Pinpoint the cell where the given text exists, returning its (x, y) midpoint coordinate. 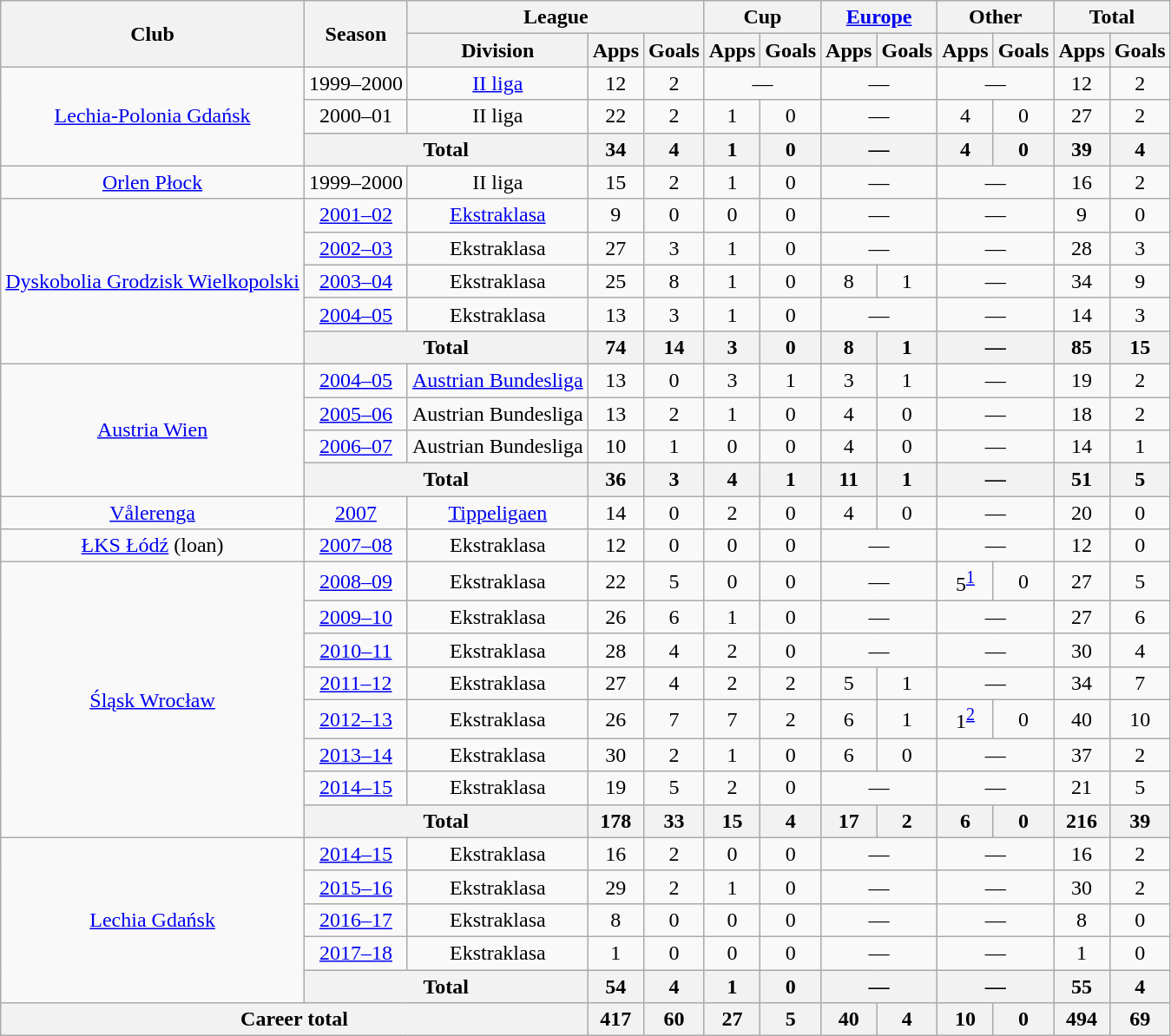
Division (497, 50)
2005–06 (356, 414)
2002–03 (356, 248)
60 (674, 1020)
55 (1082, 987)
2007–08 (356, 546)
2001–02 (356, 215)
Lechia Gdańsk (153, 920)
25 (615, 281)
216 (1082, 821)
33 (674, 821)
54 (615, 987)
2006–07 (356, 447)
74 (615, 347)
Club (153, 34)
Lechia-Polonia Gdańsk (153, 116)
37 (1082, 755)
29 (615, 887)
494 (1082, 1020)
2015–16 (356, 887)
ŁKS Łódź (loan) (153, 546)
Austria Wien (153, 429)
Tippeligaen (497, 513)
2008–09 (356, 581)
Cup (762, 17)
Vålerenga (153, 513)
85 (1082, 347)
2007 (356, 513)
Śląsk Wrocław (153, 699)
69 (1140, 1020)
178 (615, 821)
Career total (294, 1020)
2000–01 (356, 116)
2009–10 (356, 617)
2003–04 (356, 281)
Season (356, 34)
Orlen Płock (153, 182)
Other (996, 17)
18 (1082, 414)
20 (1082, 513)
2017–18 (356, 953)
417 (615, 1020)
League (556, 17)
Dyskobolia Grodzisk Wielkopolski (153, 281)
11 (849, 480)
17 (849, 821)
2010–11 (356, 650)
Europe (879, 17)
2012–13 (356, 720)
36 (615, 480)
21 (1082, 788)
2011–12 (356, 683)
2016–17 (356, 920)
2013–14 (356, 755)
